Output the (X, Y) coordinate of the center of the cell containing the given text.  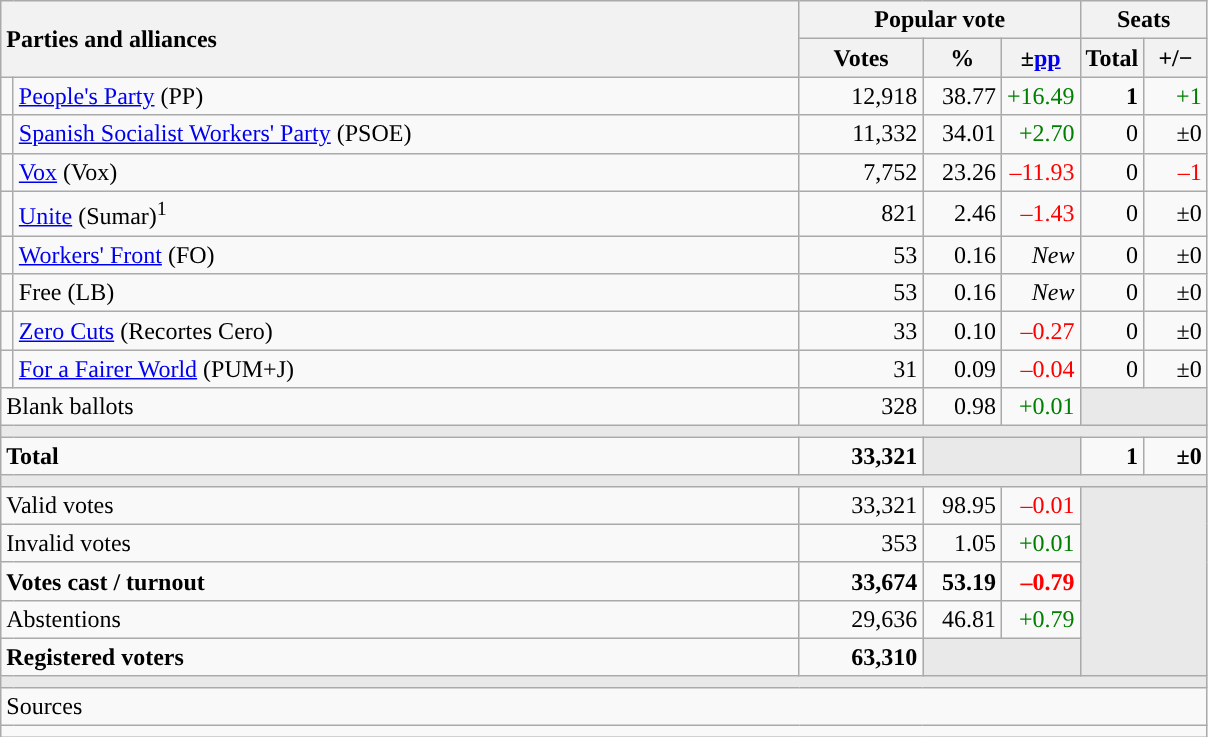
+2.70 (1040, 134)
29,636 (861, 619)
+0.79 (1040, 619)
23.26 (962, 172)
Valid votes (400, 505)
Zero Cuts (Recortes Cero) (406, 331)
Blank ballots (400, 407)
353 (861, 543)
+/− (1176, 58)
Seats (1144, 20)
328 (861, 407)
–1 (1176, 172)
–0.27 (1040, 331)
Parties and alliances (400, 39)
821 (861, 214)
11,332 (861, 134)
33 (861, 331)
Abstentions (400, 619)
0.98 (962, 407)
Spanish Socialist Workers' Party (PSOE) (406, 134)
Votes cast / turnout (400, 581)
Vox (Vox) (406, 172)
Invalid votes (400, 543)
Sources (604, 706)
Popular vote (940, 20)
12,918 (861, 96)
Unite (Sumar)1 (406, 214)
Votes (861, 58)
–0.04 (1040, 369)
31 (861, 369)
–0.79 (1040, 581)
+1 (1176, 96)
Workers' Front (FO) (406, 255)
7,752 (861, 172)
2.46 (962, 214)
53.19 (962, 581)
People's Party (PP) (406, 96)
33,674 (861, 581)
46.81 (962, 619)
34.01 (962, 134)
98.95 (962, 505)
% (962, 58)
–1.43 (1040, 214)
Registered voters (400, 657)
For a Fairer World (PUM+J) (406, 369)
38.77 (962, 96)
+16.49 (1040, 96)
1.05 (962, 543)
±pp (1040, 58)
0.10 (962, 331)
Free (LB) (406, 293)
0.09 (962, 369)
63,310 (861, 657)
–0.01 (1040, 505)
–11.93 (1040, 172)
